Determine the (x, y) coordinate at the center of the cell enclosing the given text.  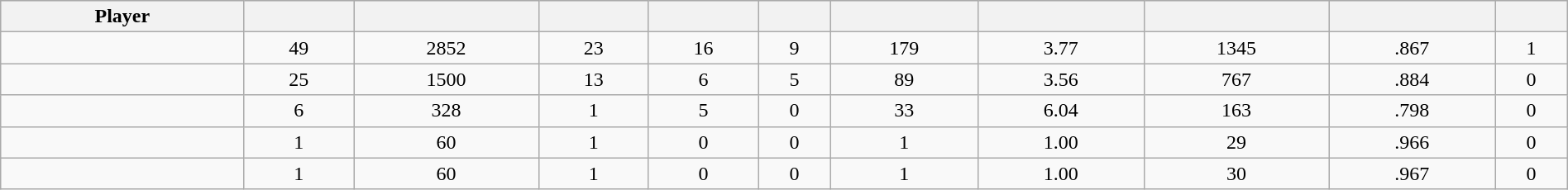
328 (447, 111)
.966 (1413, 142)
767 (1236, 79)
3.56 (1060, 79)
2852 (447, 48)
25 (299, 79)
179 (904, 48)
30 (1236, 173)
1500 (447, 79)
49 (299, 48)
3.77 (1060, 48)
16 (703, 48)
33 (904, 111)
1345 (1236, 48)
Player (122, 17)
.867 (1413, 48)
9 (794, 48)
163 (1236, 111)
6.04 (1060, 111)
.884 (1413, 79)
89 (904, 79)
29 (1236, 142)
23 (594, 48)
.967 (1413, 173)
.798 (1413, 111)
13 (594, 79)
